Scan for the cell matching the given text and deliver its [X, Y] coordinate at center. 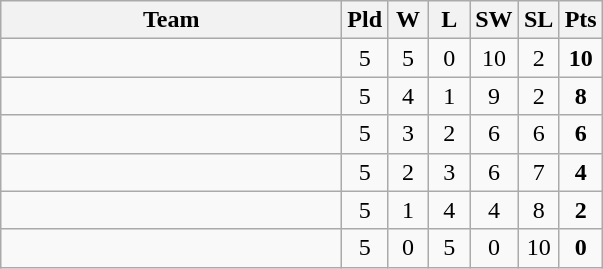
W [408, 20]
Team [172, 20]
SW [494, 20]
9 [494, 96]
Pts [580, 20]
SL [538, 20]
7 [538, 172]
Pld [365, 20]
L [450, 20]
